Determine the (X, Y) coordinate at the center of the cell enclosing the given text.  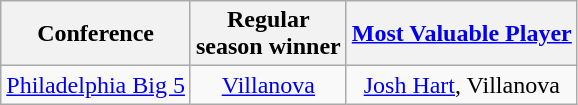
Josh Hart, Villanova (462, 85)
Philadelphia Big 5 (96, 85)
Regular season winner (268, 34)
Villanova (268, 85)
Conference (96, 34)
Most Valuable Player (462, 34)
